Return (X, Y) of the center of cell containing provided text 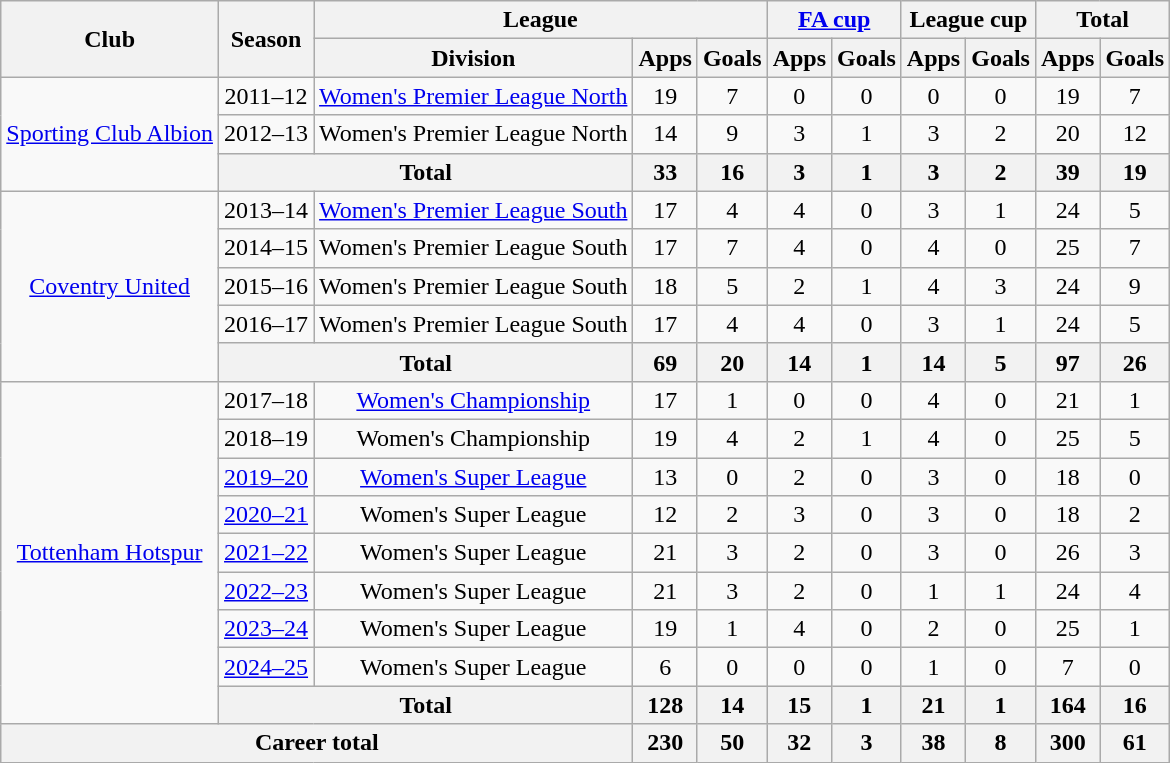
League cup (968, 20)
2023–24 (266, 629)
300 (1067, 743)
164 (1067, 705)
2024–25 (266, 667)
Club (110, 39)
Season (266, 39)
39 (1067, 172)
230 (665, 743)
2021–22 (266, 553)
128 (665, 705)
13 (665, 477)
6 (665, 667)
2020–21 (266, 515)
Division (474, 58)
Sporting Club Albion (110, 134)
38 (933, 743)
61 (1135, 743)
50 (732, 743)
Coventry United (110, 286)
2018–19 (266, 438)
15 (799, 705)
2014–15 (266, 248)
2012–13 (266, 134)
69 (665, 362)
32 (799, 743)
2011–12 (266, 96)
97 (1067, 362)
2015–16 (266, 286)
Tottenham Hotspur (110, 552)
2022–23 (266, 591)
2013–14 (266, 210)
33 (665, 172)
8 (1001, 743)
2017–18 (266, 400)
2019–20 (266, 477)
League (541, 20)
Career total (317, 743)
FA cup (834, 20)
2016–17 (266, 324)
